Extract the [X, Y] coordinate from the center of the cell holding the provided text.  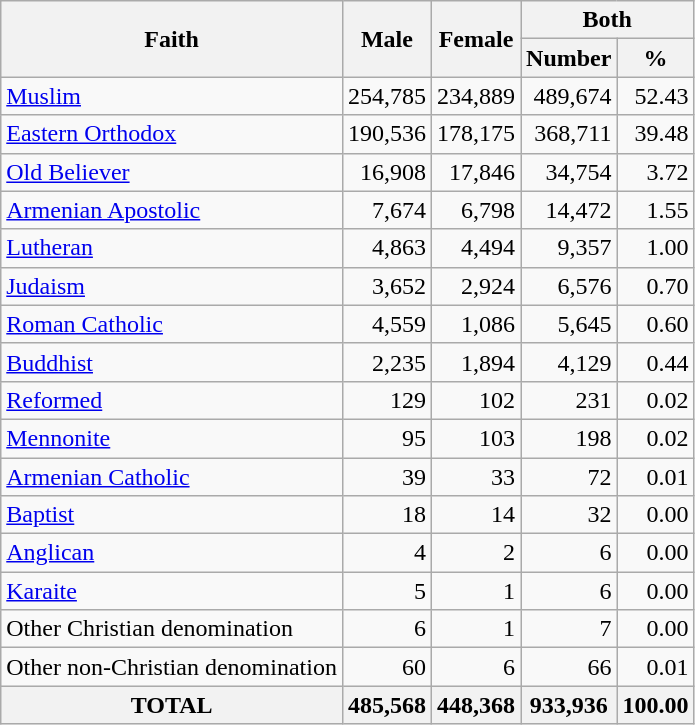
190,536 [386, 134]
234,889 [476, 96]
1,894 [476, 362]
254,785 [386, 96]
6,798 [476, 210]
33 [476, 477]
Roman Catholic [172, 324]
1.55 [656, 210]
7 [569, 629]
178,175 [476, 134]
2 [476, 553]
485,568 [386, 705]
489,674 [569, 96]
0.60 [656, 324]
933,936 [569, 705]
1,086 [476, 324]
2,235 [386, 362]
129 [386, 400]
Other non-Christian denomination [172, 667]
39.48 [656, 134]
231 [569, 400]
95 [386, 438]
Muslim [172, 96]
TOTAL [172, 705]
100.00 [656, 705]
3,652 [386, 286]
4 [386, 553]
Anglican [172, 553]
39 [386, 477]
34,754 [569, 172]
9,357 [569, 248]
1.00 [656, 248]
Armenian Apostolic [172, 210]
Mennonite [172, 438]
Reformed [172, 400]
Armenian Catholic [172, 477]
Judaism [172, 286]
0.44 [656, 362]
66 [569, 667]
448,368 [476, 705]
32 [569, 515]
5,645 [569, 324]
Karaite [172, 591]
72 [569, 477]
3.72 [656, 172]
4,129 [569, 362]
18 [386, 515]
198 [569, 438]
2,924 [476, 286]
0.70 [656, 286]
Both [608, 20]
14,472 [569, 210]
5 [386, 591]
Male [386, 39]
Other Christian denomination [172, 629]
Old Believer [172, 172]
6,576 [569, 286]
17,846 [476, 172]
4,559 [386, 324]
Lutheran [172, 248]
Female [476, 39]
60 [386, 667]
% [656, 58]
Eastern Orthodox [172, 134]
52.43 [656, 96]
368,711 [569, 134]
7,674 [386, 210]
103 [476, 438]
14 [476, 515]
4,863 [386, 248]
Buddhist [172, 362]
102 [476, 400]
Faith [172, 39]
Baptist [172, 515]
16,908 [386, 172]
Number [569, 58]
4,494 [476, 248]
